Locate the cell with the specified text and output its [x, y] center coordinate. 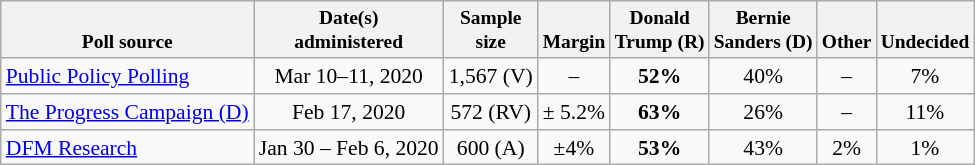
Date(s)administered [349, 30]
Mar 10–11, 2020 [349, 76]
Margin [574, 30]
26% [763, 112]
Undecided [925, 30]
BernieSanders (D) [763, 30]
Samplesize [491, 30]
Poll source [128, 30]
11% [925, 112]
± 5.2% [574, 112]
52% [660, 76]
7% [925, 76]
1,567 (V) [491, 76]
Feb 17, 2020 [349, 112]
572 (RV) [491, 112]
DonaldTrump (R) [660, 30]
63% [660, 112]
Public Policy Polling [128, 76]
The Progress Campaign (D) [128, 112]
40% [763, 76]
Other [846, 30]
